Output the [x, y] coordinate of the center of the cell containing the given text.  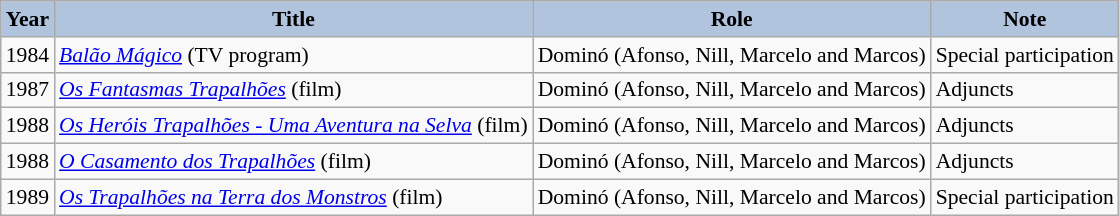
1989 [28, 197]
Os Heróis Trapalhões - Uma Aventura na Selva (film) [294, 126]
1987 [28, 90]
Os Fantasmas Trapalhões (film) [294, 90]
Title [294, 19]
O Casamento dos Trapalhões (film) [294, 162]
Os Trapalhões na Terra dos Monstros (film) [294, 197]
Note [1025, 19]
Role [732, 19]
1984 [28, 55]
Year [28, 19]
Balão Mágico (TV program) [294, 55]
